From the cell containing the given text, extract its center point as (x, y) coordinate. 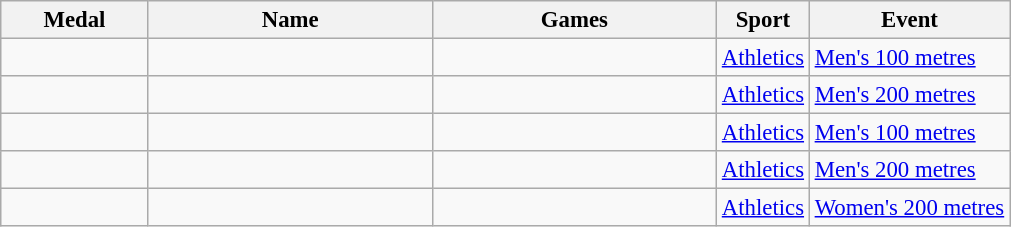
Women's 200 metres (909, 208)
Games (574, 20)
Name (290, 20)
Sport (762, 20)
Event (909, 20)
Medal (74, 20)
